Find where the given text appears and provide that cell's center as [X, Y] coordinate. 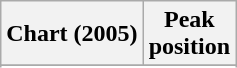
Chart (2005) [72, 34]
Peakposition [189, 34]
